For the text-containing cell, return its midpoint in (x, y) coordinate format. 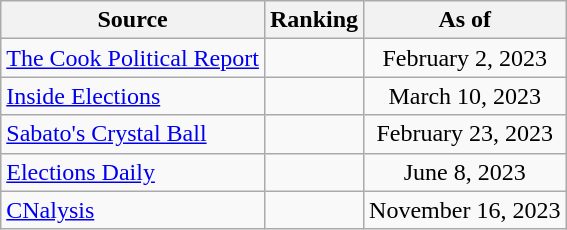
Sabato's Crystal Ball (133, 134)
February 23, 2023 (465, 134)
CNalysis (133, 210)
March 10, 2023 (465, 96)
As of (465, 20)
Ranking (314, 20)
February 2, 2023 (465, 58)
June 8, 2023 (465, 172)
Inside Elections (133, 96)
November 16, 2023 (465, 210)
The Cook Political Report (133, 58)
Source (133, 20)
Elections Daily (133, 172)
